Pinpoint the cell where the given text exists, returning its (x, y) midpoint coordinate. 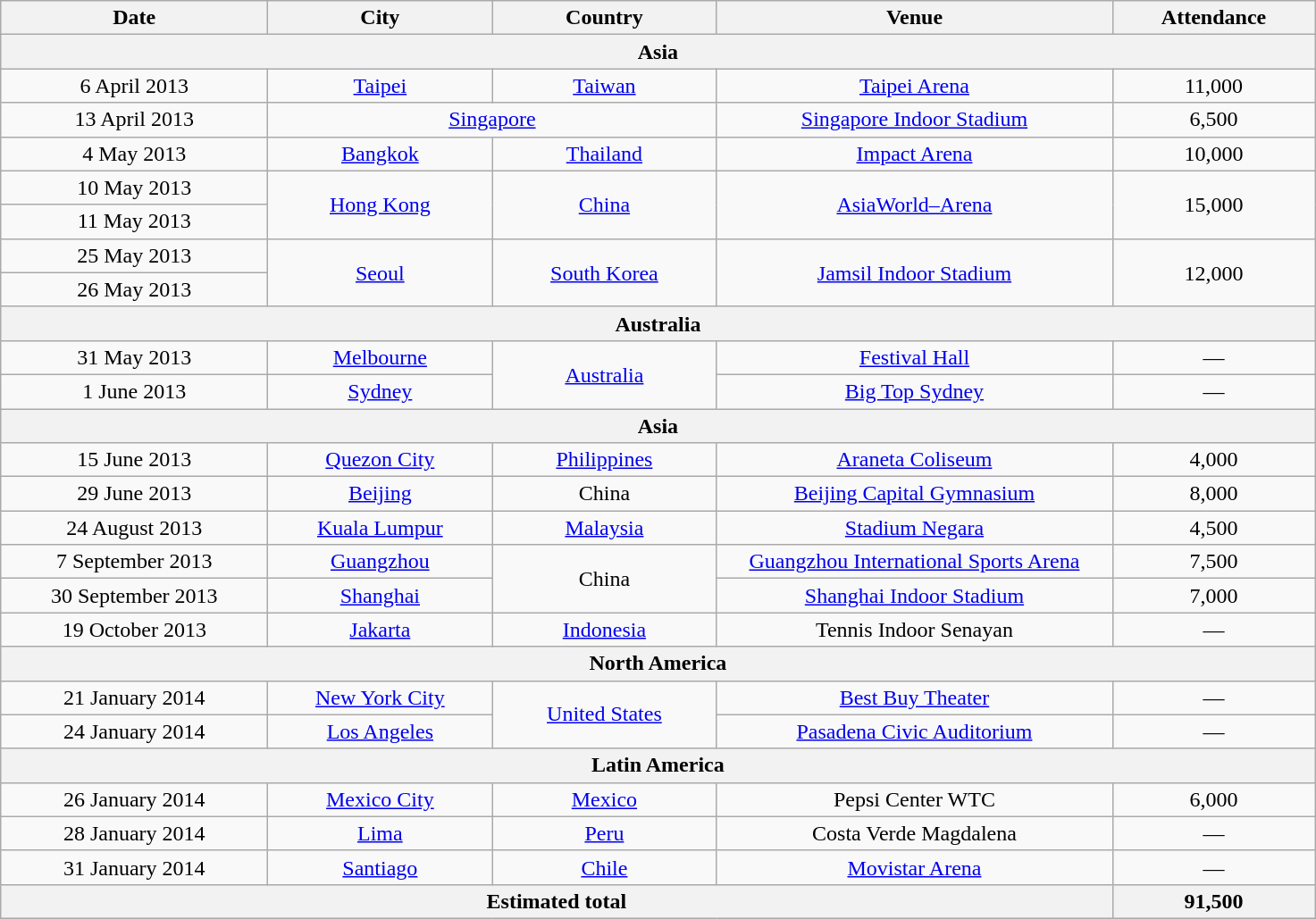
Jamsil Indoor Stadium (915, 272)
Melbourne (381, 357)
11,000 (1213, 86)
11 May 2013 (134, 221)
12,000 (1213, 272)
Mexico (604, 799)
Shanghai (381, 596)
Hong Kong (381, 205)
Pasadena Civic Auditorium (915, 731)
7,500 (1213, 562)
Indonesia (604, 630)
Pepsi Center WTC (915, 799)
Araneta Coliseum (915, 460)
Bangkok (381, 154)
Philippines (604, 460)
21 January 2014 (134, 698)
Kuala Lumpur (381, 528)
15 June 2013 (134, 460)
Singapore (492, 120)
Jakarta (381, 630)
Beijing Capital Gymnasium (915, 494)
Movistar Arena (915, 867)
6,500 (1213, 120)
Guangzhou International Sports Arena (915, 562)
10,000 (1213, 154)
Costa Verde Magdalena (915, 833)
4,500 (1213, 528)
Lima (381, 833)
South Korea (604, 272)
24 August 2013 (134, 528)
6,000 (1213, 799)
Beijing (381, 494)
City (381, 18)
26 January 2014 (134, 799)
8,000 (1213, 494)
4,000 (1213, 460)
Latin America (658, 765)
Taipei Arena (915, 86)
Chile (604, 867)
6 April 2013 (134, 86)
Quezon City (381, 460)
Impact Arena (915, 154)
Venue (915, 18)
Taipei (381, 86)
Country (604, 18)
10 May 2013 (134, 188)
28 January 2014 (134, 833)
13 April 2013 (134, 120)
AsiaWorld–Arena (915, 205)
91,500 (1213, 901)
Mexico City (381, 799)
Malaysia (604, 528)
29 June 2013 (134, 494)
Sydney (381, 391)
Guangzhou (381, 562)
Santiago (381, 867)
24 January 2014 (134, 731)
31 May 2013 (134, 357)
Attendance (1213, 18)
26 May 2013 (134, 289)
7,000 (1213, 596)
Tennis Indoor Senayan (915, 630)
Shanghai Indoor Stadium (915, 596)
North America (658, 664)
19 October 2013 (134, 630)
31 January 2014 (134, 867)
15,000 (1213, 205)
30 September 2013 (134, 596)
Peru (604, 833)
Estimated total (557, 901)
Best Buy Theater (915, 698)
25 May 2013 (134, 255)
Stadium Negara (915, 528)
Thailand (604, 154)
New York City (381, 698)
United States (604, 714)
7 September 2013 (134, 562)
Los Angeles (381, 731)
Singapore Indoor Stadium (915, 120)
Seoul (381, 272)
Big Top Sydney (915, 391)
Date (134, 18)
Festival Hall (915, 357)
1 June 2013 (134, 391)
4 May 2013 (134, 154)
Taiwan (604, 86)
